Return the [x, y] coordinate for the center point of the cell that contains the specified text.  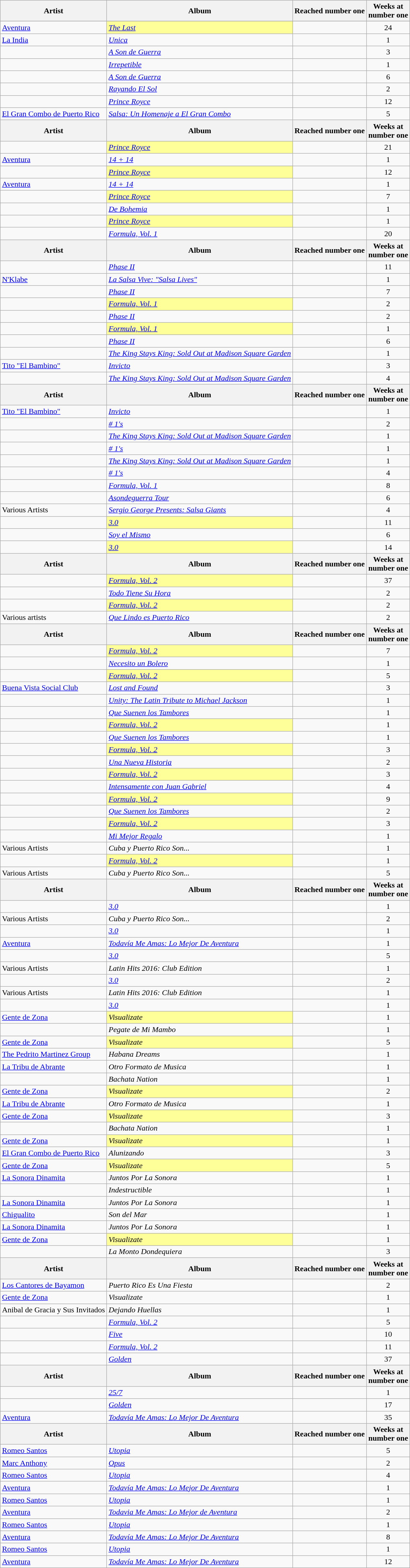
Various artists [54, 618]
Puerto Rico Es Una Fiesta [200, 1285]
Pegate de Mi Mambo [200, 1030]
20 [388, 234]
Los Cantores de Bayamon [54, 1285]
Irrepetible [200, 64]
Opus [200, 1463]
Buena Vista Social Club [54, 688]
Alunizando [200, 1153]
Que Lindo es Puerto Rico [200, 618]
Unity: The Latin Tribute to Michael Jackson [200, 700]
Indestructible [200, 1190]
17 [388, 1405]
21 [388, 147]
Todavia Me Amas: Lo Mejor de Aventura [200, 1512]
Soy el Mismo [200, 535]
Mi Mejor Regalo [200, 836]
24 [388, 28]
Dejando Huellas [200, 1310]
Rayando El Sol [200, 89]
De Bohemia [200, 209]
La Monto Dondequiera [200, 1252]
Habana Dreams [200, 1054]
Five [200, 1334]
14 [388, 547]
Chigualito [54, 1215]
The Last [200, 28]
Una Nueva Historia [200, 762]
10 [388, 1334]
Lost and Found [200, 688]
Marc Anthony [54, 1463]
35 [388, 1417]
Asondeguerra Tour [200, 498]
La India [54, 40]
Unica [200, 40]
Necesito un Bolero [200, 663]
25/7 [200, 1392]
Son del Mar [200, 1215]
Todo Tiene Su Hora [200, 593]
N'Klabe [54, 279]
Salsa: Un Homenaje a El Gran Combo [200, 114]
9 [388, 799]
Sergio George Presents: Salsa Giants [200, 510]
Anibal de Gracia y Sus Invitados [54, 1310]
Intensamente con Juan Gabriel [200, 786]
The Pedrito Martinez Group [54, 1054]
La Salsa Vive: "Salsa Lives" [200, 279]
